Provide the (x, y) coordinate of the cell's center where the given text is located.  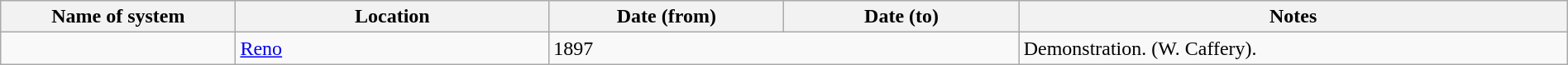
Reno (392, 48)
Name of system (118, 17)
Demonstration. (W. Caffery). (1293, 48)
1897 (784, 48)
Date (to) (901, 17)
Location (392, 17)
Notes (1293, 17)
Date (from) (667, 17)
